Determine the [x, y] coordinate at the center of the cell enclosing the given text.  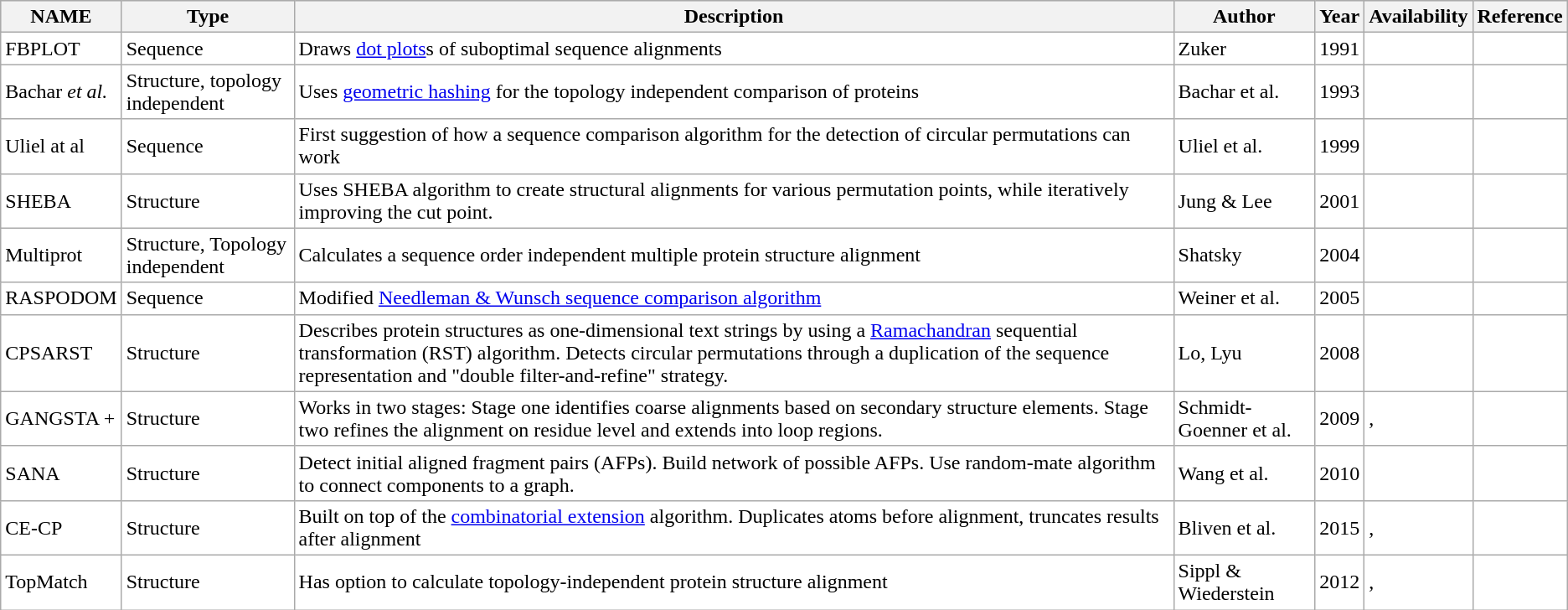
2010 [1340, 473]
Zuker [1245, 49]
First suggestion of how a sequence comparison algorithm for the detection of circular permutations can work [734, 146]
Calculates a sequence order independent multiple protein structure alignment [734, 255]
Jung & Lee [1245, 201]
Sippl & Wiederstein [1245, 582]
Weiner et al. [1245, 298]
1993 [1340, 92]
Reference [1519, 17]
2012 [1340, 582]
FBPLOT [61, 49]
Uliel at al [61, 146]
Type [208, 17]
1991 [1340, 49]
TopMatch [61, 582]
Uses geometric hashing for the topology independent comparison of proteins [734, 92]
Year [1340, 17]
Shatsky [1245, 255]
SHEBA [61, 201]
Lo, Lyu [1245, 353]
2009 [1340, 419]
CPSARST [61, 353]
Modified Needleman & Wunsch sequence comparison algorithm [734, 298]
Availability [1419, 17]
2001 [1340, 201]
RASPODOM [61, 298]
Multiprot [61, 255]
SANA [61, 473]
Uses SHEBA algorithm to create structural alignments for various permutation points, while iteratively improving the cut point. [734, 201]
Schmidt-Goenner et al. [1245, 419]
Detect initial aligned fragment pairs (AFPs). Build network of possible AFPs. Use random-mate algorithm to connect components to a graph. [734, 473]
NAME [61, 17]
Structure, Topology independent [208, 255]
CE-CP [61, 528]
Author [1245, 17]
Uliel et al. [1245, 146]
2008 [1340, 353]
GANGSTA + [61, 419]
Structure, topology independent [208, 92]
Description [734, 17]
2015 [1340, 528]
Wang et al. [1245, 473]
Built on top of the combinatorial extension algorithm. Duplicates atoms before alignment, truncates results after alignment [734, 528]
1999 [1340, 146]
Bliven et al. [1245, 528]
2004 [1340, 255]
2005 [1340, 298]
Has option to calculate topology-independent protein structure alignment [734, 582]
Draws dot plotss of suboptimal sequence alignments [734, 49]
